Extract the (x, y) coordinate from the center of the cell holding the provided text.  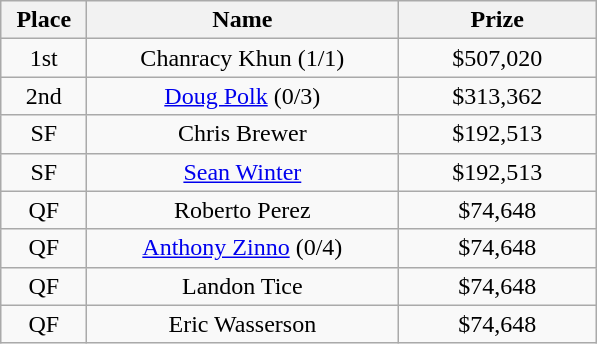
$507,020 (498, 58)
Place (44, 20)
Chanracy Khun (1/1) (242, 58)
2nd (44, 96)
Sean Winter (242, 172)
Roberto Perez (242, 210)
Name (242, 20)
Doug Polk (0/3) (242, 96)
Anthony Zinno (0/4) (242, 248)
1st (44, 58)
Eric Wasserson (242, 324)
Chris Brewer (242, 134)
$313,362 (498, 96)
Prize (498, 20)
Landon Tice (242, 286)
